Return the [x, y] coordinate for the center point of the cell that contains the specified text.  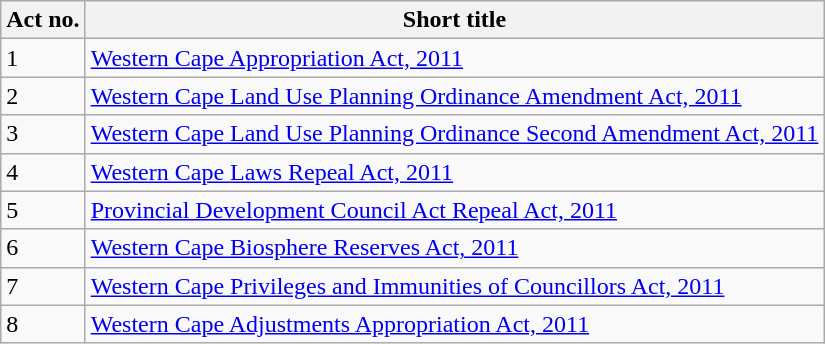
Western Cape Biosphere Reserves Act, 2011 [454, 248]
1 [43, 58]
Western Cape Appropriation Act, 2011 [454, 58]
Act no. [43, 20]
Western Cape Laws Repeal Act, 2011 [454, 172]
Western Cape Land Use Planning Ordinance Amendment Act, 2011 [454, 96]
Provincial Development Council Act Repeal Act, 2011 [454, 210]
Western Cape Land Use Planning Ordinance Second Amendment Act, 2011 [454, 134]
7 [43, 286]
6 [43, 248]
Western Cape Adjustments Appropriation Act, 2011 [454, 324]
3 [43, 134]
Short title [454, 20]
2 [43, 96]
8 [43, 324]
5 [43, 210]
4 [43, 172]
Western Cape Privileges and Immunities of Councillors Act, 2011 [454, 286]
